Return [x, y] of the center of cell containing provided text 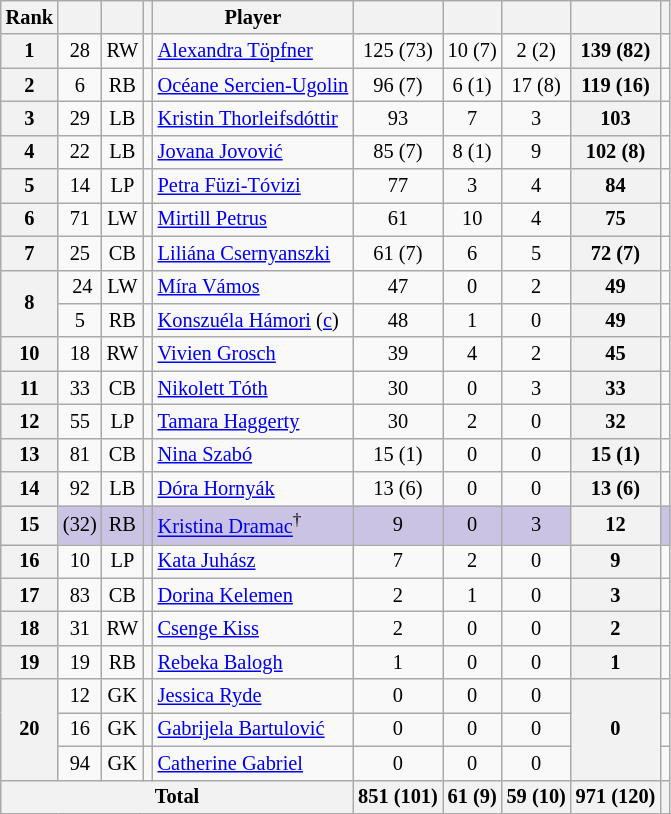
125 (73) [398, 51]
8 (1) [472, 152]
103 [616, 118]
6 (1) [472, 85]
83 [80, 595]
29 [80, 118]
Mirtill Petrus [253, 219]
45 [616, 354]
75 [616, 219]
(32) [80, 524]
Kristin Thorleifsdóttir [253, 118]
94 [80, 763]
Dorina Kelemen [253, 595]
24 [80, 287]
22 [80, 152]
971 (120) [616, 797]
Gabrijela Bartulović [253, 729]
84 [616, 186]
59 (10) [536, 797]
Konszuéla Hámori (c) [253, 320]
96 (7) [398, 85]
81 [80, 455]
15 [30, 524]
47 [398, 287]
2 (2) [536, 51]
Nikolett Tóth [253, 388]
17 (8) [536, 85]
25 [80, 253]
Alexandra Töpfner [253, 51]
28 [80, 51]
72 (7) [616, 253]
Jessica Ryde [253, 696]
17 [30, 595]
48 [398, 320]
55 [80, 421]
71 [80, 219]
39 [398, 354]
85 (7) [398, 152]
Player [253, 17]
93 [398, 118]
8 [30, 304]
92 [80, 489]
Kata Juhász [253, 561]
Petra Füzi-Tóvizi [253, 186]
Rebeka Balogh [253, 662]
13 [30, 455]
851 (101) [398, 797]
10 (7) [472, 51]
102 (8) [616, 152]
Océane Sercien-Ugolin [253, 85]
Míra Vámos [253, 287]
Total [177, 797]
Kristina Dramac† [253, 524]
61 (9) [472, 797]
32 [616, 421]
31 [80, 628]
139 (82) [616, 51]
Vivien Grosch [253, 354]
Liliána Csernyanszki [253, 253]
Nina Szabó [253, 455]
119 (16) [616, 85]
Csenge Kiss [253, 628]
61 [398, 219]
11 [30, 388]
Dóra Hornyák [253, 489]
Jovana Jovović [253, 152]
77 [398, 186]
61 (7) [398, 253]
Tamara Haggerty [253, 421]
20 [30, 730]
Rank [30, 17]
Catherine Gabriel [253, 763]
